Scan for the cell matching the given text and deliver its (x, y) coordinate at center. 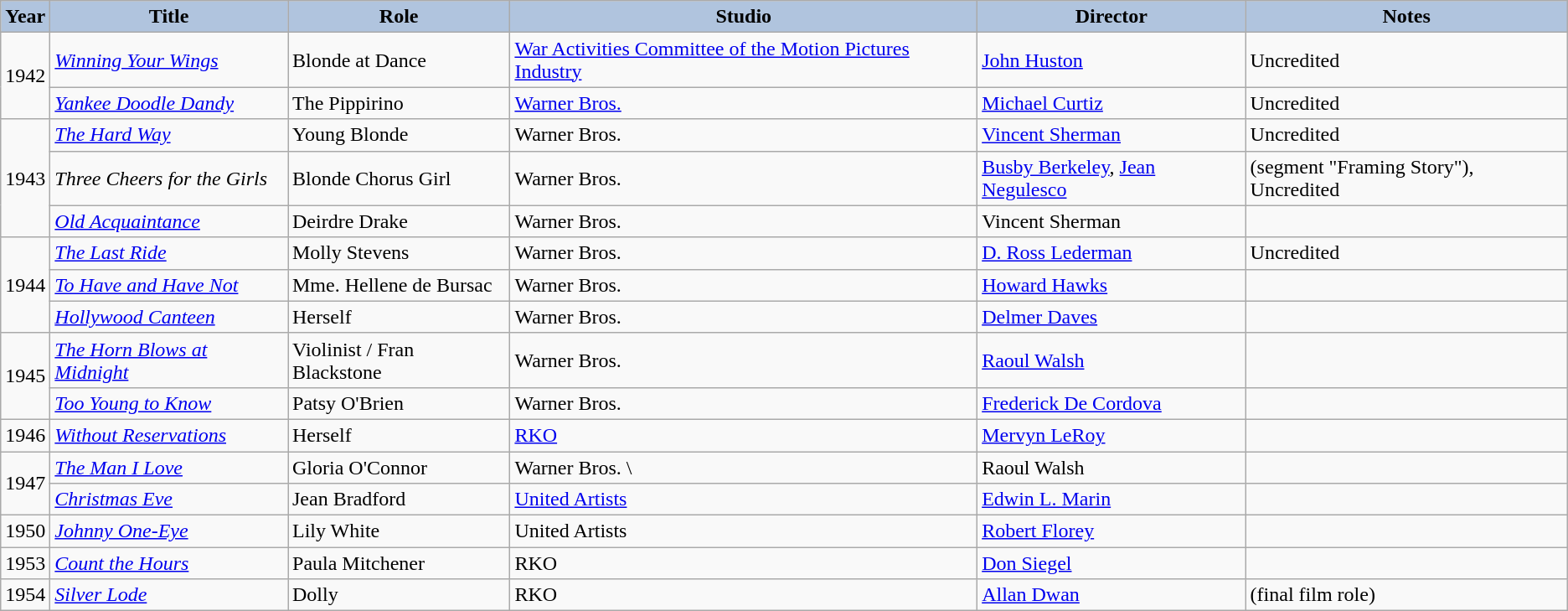
John Huston (1112, 60)
The Hard Way (169, 135)
Howard Hawks (1112, 285)
Role (399, 17)
Hollywood Canteen (169, 317)
1942 (25, 75)
Frederick De Cordova (1112, 403)
Studio (744, 17)
1943 (25, 178)
Lily White (399, 531)
Edwin L. Marin (1112, 500)
1945 (25, 375)
Director (1112, 17)
Year (25, 17)
Blonde Chorus Girl (399, 178)
War Activities Committee of the Motion Pictures Industry (744, 60)
Christmas Eve (169, 500)
Silver Lode (169, 595)
Old Acquaintance (169, 221)
To Have and Have Not (169, 285)
The Horn Blows at Midnight (169, 360)
Winning Your Wings (169, 60)
The Man I Love (169, 467)
Count the Hours (169, 563)
Mervyn LeRoy (1112, 435)
Three Cheers for the Girls (169, 178)
(final film role) (1406, 595)
Paula Mitchener (399, 563)
D. Ross Lederman (1112, 253)
The Last Ride (169, 253)
(segment "Framing Story"), Uncredited (1406, 178)
Too Young to Know (169, 403)
Gloria O'Connor (399, 467)
1946 (25, 435)
Without Reservations (169, 435)
Young Blonde (399, 135)
Dolly (399, 595)
1944 (25, 285)
Busby Berkeley, Jean Negulesco (1112, 178)
1947 (25, 483)
1954 (25, 595)
Warner Bros. \ (744, 467)
Allan Dwan (1112, 595)
Mme. Hellene de Bursac (399, 285)
Title (169, 17)
Molly Stevens (399, 253)
Notes (1406, 17)
Delmer Daves (1112, 317)
Johnny One-Eye (169, 531)
The Pippirino (399, 103)
Patsy O'Brien (399, 403)
Deirdre Drake (399, 221)
1950 (25, 531)
Michael Curtiz (1112, 103)
Yankee Doodle Dandy (169, 103)
Blonde at Dance (399, 60)
Violinist / Fran Blackstone (399, 360)
1953 (25, 563)
Jean Bradford (399, 500)
Don Siegel (1112, 563)
Robert Florey (1112, 531)
